Output the (X, Y) coordinate of the center of the cell containing the given text.  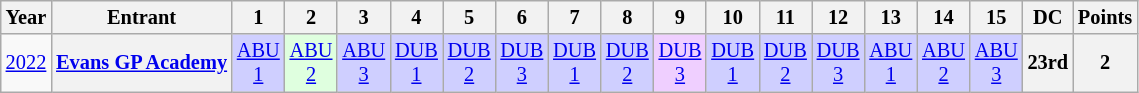
6 (522, 17)
3 (364, 17)
13 (890, 17)
Evans GP Academy (142, 63)
2022 (26, 63)
7 (574, 17)
1 (258, 17)
11 (786, 17)
12 (838, 17)
9 (680, 17)
Entrant (142, 17)
14 (944, 17)
4 (416, 17)
5 (470, 17)
Year (26, 17)
8 (628, 17)
15 (996, 17)
10 (732, 17)
23rd (1048, 63)
Points (1105, 17)
DC (1048, 17)
